Output the [x, y] coordinate of the center of the cell containing the given text.  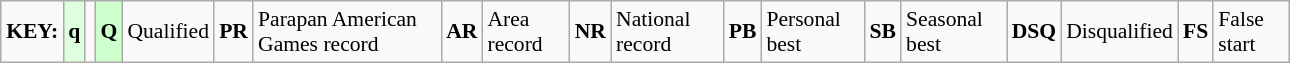
PR [234, 32]
PB [743, 32]
FS [1196, 32]
False start [1251, 32]
SB [884, 32]
Area record [526, 32]
Parapan American Games record [347, 32]
NR [590, 32]
Q [108, 32]
Disqualified [1120, 32]
Seasonal best [954, 32]
q [74, 32]
DSQ [1034, 32]
Personal best [812, 32]
Qualified [168, 32]
National record [668, 32]
KEY: [32, 32]
AR [462, 32]
